Return [X, Y] of the center of cell containing provided text 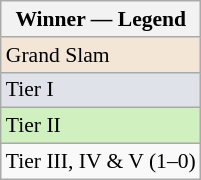
Tier II [101, 126]
Grand Slam [101, 55]
Winner — Legend [101, 19]
Tier I [101, 90]
Tier III, IV & V (1–0) [101, 162]
